For the text-containing cell, return its midpoint in (X, Y) coordinate format. 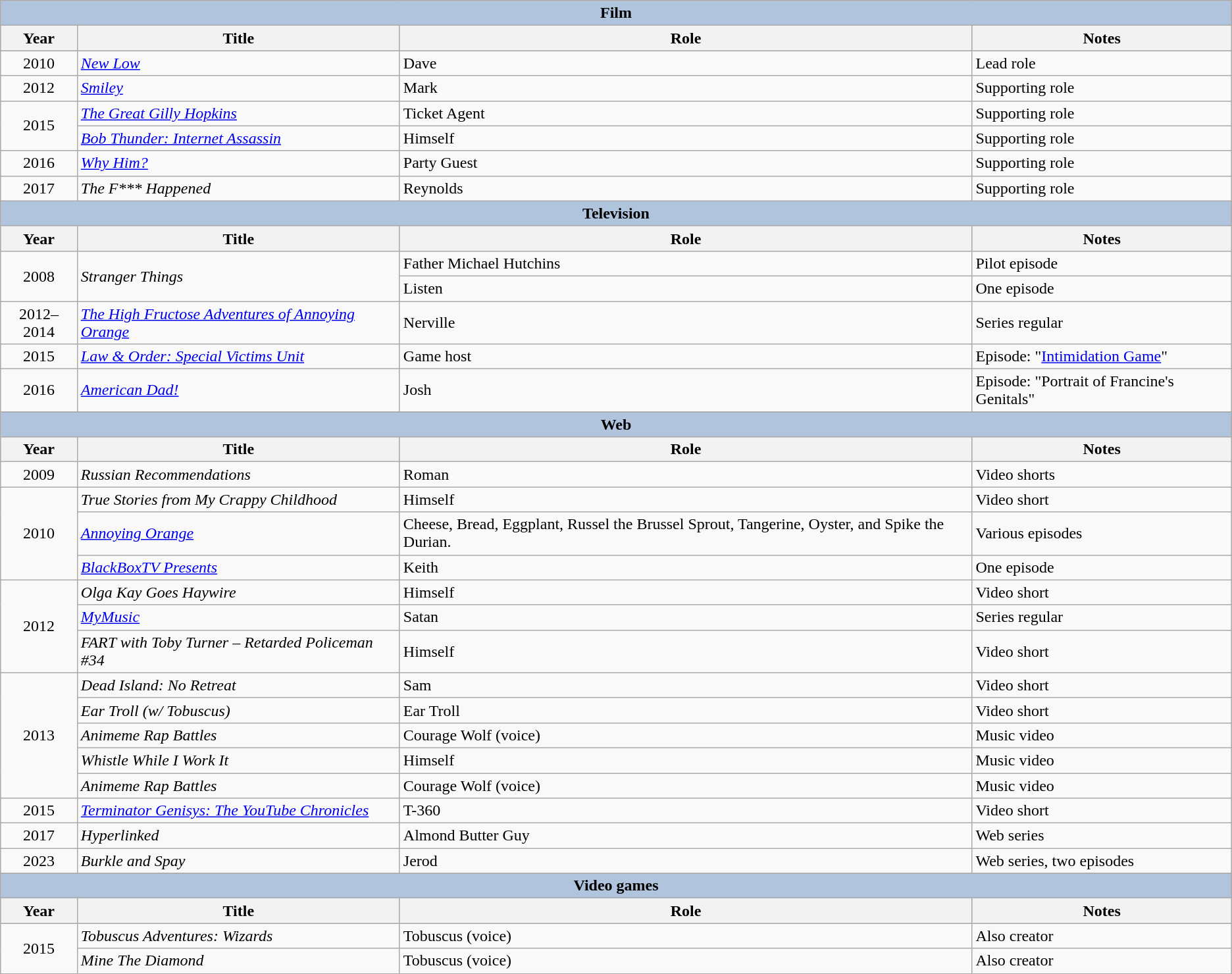
T-360 (686, 811)
Why Him? (238, 163)
Game host (686, 357)
Pilot episode (1102, 263)
Russian Recommendations (238, 474)
Satan (686, 617)
Sam (686, 685)
Jerod (686, 861)
True Stories from My Crappy Childhood (238, 500)
2008 (39, 276)
Mark (686, 88)
The Great Gilly Hopkins (238, 113)
Cheese, Bread, Eggplant, Russel the Brussel Sprout, Tangerine, Oyster, and Spike the Durian. (686, 533)
Video games (616, 886)
Father Michael Hutchins (686, 263)
Olga Kay Goes Haywire (238, 592)
Nerville (686, 322)
Mine The Diamond (238, 961)
2013 (39, 735)
Web (616, 424)
American Dad! (238, 391)
Reynolds (686, 188)
Ear Troll (w/ Tobuscus) (238, 710)
MyMusic (238, 617)
2023 (39, 861)
Hyperlinked (238, 836)
Film (616, 13)
Lead role (1102, 63)
Episode: "Portrait of Francine's Genitals" (1102, 391)
The High Fructose Adventures of Annoying Orange (238, 322)
Dead Island: No Retreat (238, 685)
Stranger Things (238, 276)
Party Guest (686, 163)
FART with Toby Turner – Retarded Policeman #34 (238, 652)
Annoying Orange (238, 533)
Roman (686, 474)
2009 (39, 474)
Web series, two episodes (1102, 861)
Whistle While I Work It (238, 760)
Josh (686, 391)
Dave (686, 63)
Episode: "Intimidation Game" (1102, 357)
Listen (686, 288)
Terminator Genisys: The YouTube Chronicles (238, 811)
Video shorts (1102, 474)
Ticket Agent (686, 113)
BlackBoxTV Presents (238, 567)
Various episodes (1102, 533)
Almond Butter Guy (686, 836)
Web series (1102, 836)
Ear Troll (686, 710)
Bob Thunder: Internet Assassin (238, 138)
The F*** Happened (238, 188)
Tobuscus Adventures: Wizards (238, 936)
Smiley (238, 88)
2012–2014 (39, 322)
Keith (686, 567)
Television (616, 213)
Burkle and Spay (238, 861)
New Low (238, 63)
Law & Order: Special Victims Unit (238, 357)
